Pinpoint the cell where the given text exists, returning its (x, y) midpoint coordinate. 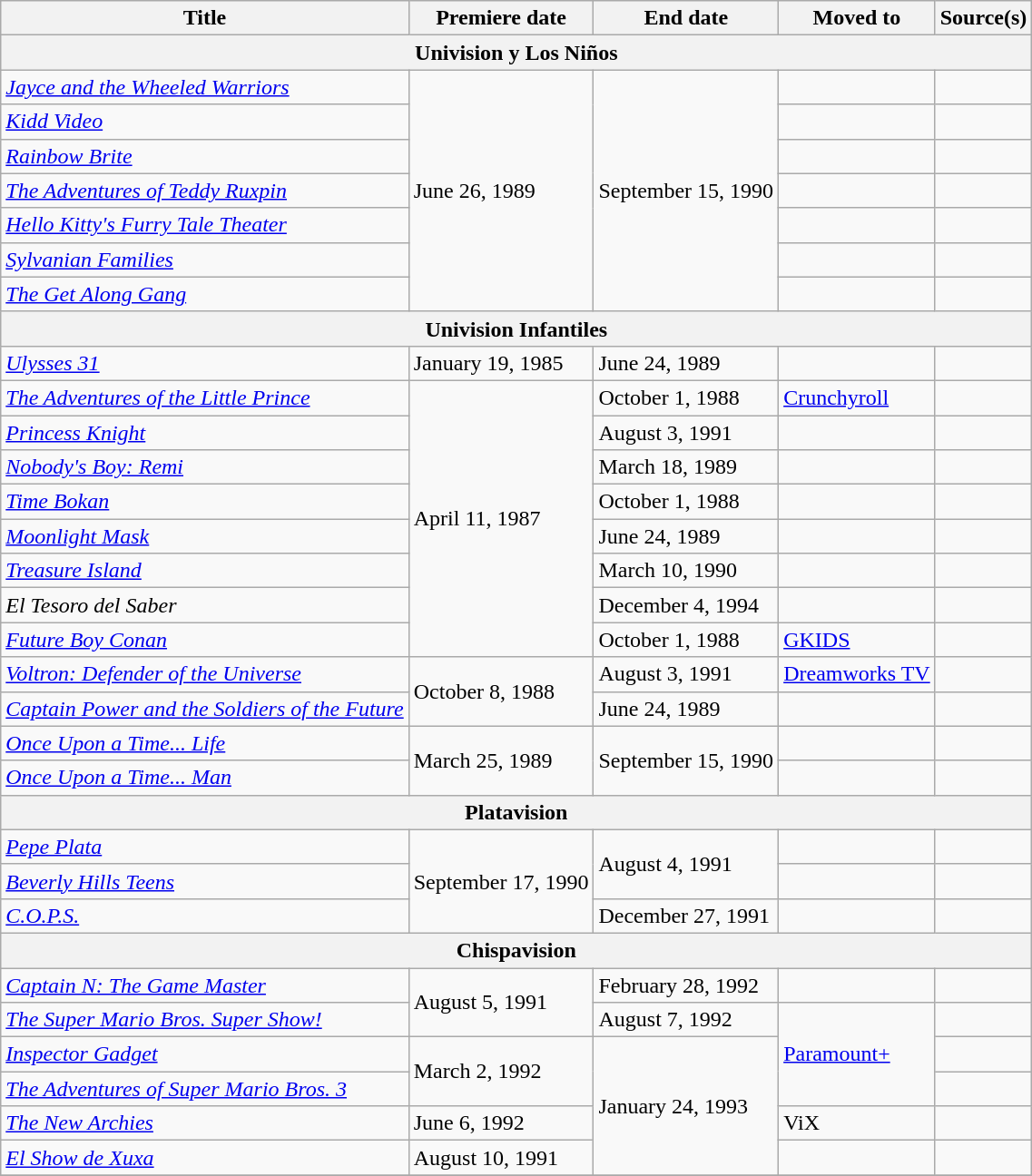
January 24, 1993 (686, 1106)
Rainbow Brite (205, 156)
Treasure Island (205, 571)
Jayce and the Wheeled Warriors (205, 87)
El Tesoro del Saber (205, 605)
Premiere date (501, 18)
Kidd Video (205, 122)
The Adventures of the Little Prince (205, 397)
C.O.P.S. (205, 916)
August 4, 1991 (686, 864)
Univision Infantiles (516, 328)
GKIDS (857, 640)
June 6, 1992 (501, 1123)
June 26, 1989 (501, 191)
August 7, 1992 (686, 1020)
Ulysses 31 (205, 363)
Paramount+ (857, 1054)
March 10, 1990 (686, 571)
The Super Mario Bros. Super Show! (205, 1020)
Pepe Plata (205, 847)
March 25, 1989 (501, 760)
Once Upon a Time... Man (205, 778)
Captain Power and the Soldiers of the Future (205, 709)
March 18, 1989 (686, 467)
Voltron: Defender of the Universe (205, 674)
Inspector Gadget (205, 1054)
October 8, 1988 (501, 691)
Chispavision (516, 950)
Beverly Hills Teens (205, 881)
Once Upon a Time... Life (205, 743)
August 10, 1991 (501, 1158)
End date (686, 18)
Univision y Los Niños (516, 53)
Platavision (516, 812)
The Get Along Gang (205, 294)
The New Archies (205, 1123)
El Show de Xuxa (205, 1158)
August 5, 1991 (501, 1002)
September 17, 1990 (501, 881)
December 4, 1994 (686, 605)
Time Bokan (205, 502)
Hello Kitty's Furry Tale Theater (205, 225)
Captain N: The Game Master (205, 985)
April 11, 1987 (501, 518)
ViX (857, 1123)
The Adventures of Super Mario Bros. 3 (205, 1089)
March 2, 1992 (501, 1072)
Moonlight Mask (205, 536)
Source(s) (984, 18)
December 27, 1991 (686, 916)
Future Boy Conan (205, 640)
Title (205, 18)
January 19, 1985 (501, 363)
Crunchyroll (857, 397)
The Adventures of Teddy Ruxpin (205, 191)
Dreamworks TV (857, 674)
Moved to (857, 18)
Sylvanian Families (205, 260)
Nobody's Boy: Remi (205, 467)
February 28, 1992 (686, 985)
Princess Knight (205, 433)
